Extract the [x, y] coordinate from the center of the cell holding the provided text.  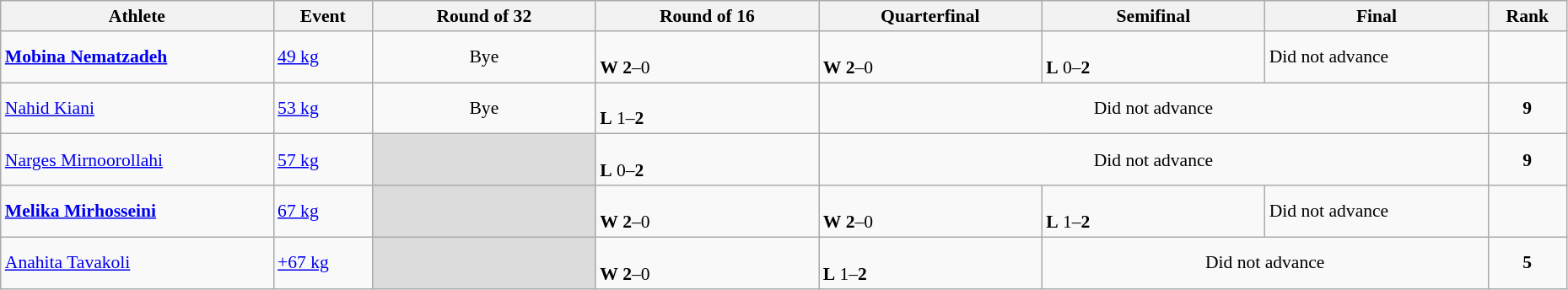
Nahid Kiani [137, 108]
Mobina Nematzadeh [137, 57]
+67 kg [323, 263]
Semifinal [1154, 16]
Melika Mirhosseini [137, 211]
Rank [1527, 16]
Athlete [137, 16]
Round of 32 [484, 16]
Narges Mirnoorollahi [137, 160]
Event [323, 16]
Anahita Tavakoli [137, 263]
53 kg [323, 108]
49 kg [323, 57]
67 kg [323, 211]
Round of 16 [707, 16]
Quarterfinal [931, 16]
Final [1377, 16]
5 [1527, 263]
57 kg [323, 160]
